Determine the [X, Y] coordinate at the center of the cell enclosing the given text.  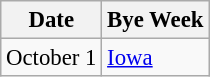
October 1 [52, 58]
Date [52, 20]
Iowa [156, 58]
Bye Week [156, 20]
